Provide the [X, Y] coordinate of the cell's center where the given text is located.  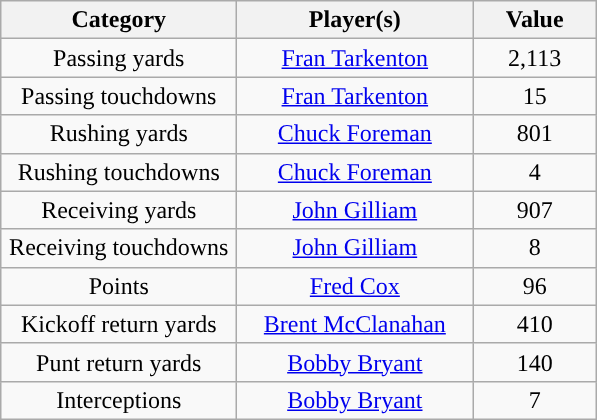
140 [535, 362]
Receiving touchdowns [119, 248]
Passing touchdowns [119, 96]
907 [535, 210]
Passing yards [119, 58]
8 [535, 248]
Interceptions [119, 400]
Brent McClanahan [355, 324]
Player(s) [355, 20]
Fred Cox [355, 286]
Kickoff return yards [119, 324]
410 [535, 324]
Punt return yards [119, 362]
96 [535, 286]
Points [119, 286]
4 [535, 172]
Rushing yards [119, 134]
801 [535, 134]
Rushing touchdowns [119, 172]
Value [535, 20]
Category [119, 20]
Receiving yards [119, 210]
2,113 [535, 58]
15 [535, 96]
7 [535, 400]
